Locate the cell with the specified text and output its (x, y) center coordinate. 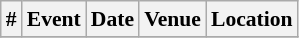
Date (112, 19)
Event (54, 19)
# (12, 19)
Venue (172, 19)
Location (252, 19)
